Extract the [x, y] coordinate from the center of the cell holding the provided text.  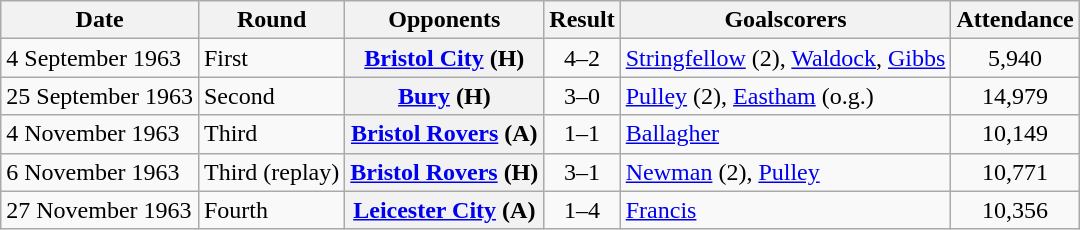
Bristol Rovers (A) [444, 134]
Francis [786, 210]
Goalscorers [786, 20]
4 November 1963 [100, 134]
6 November 1963 [100, 172]
5,940 [1015, 58]
Leicester City (A) [444, 210]
Second [271, 96]
25 September 1963 [100, 96]
First [271, 58]
1–4 [582, 210]
Pulley (2), Eastham (o.g.) [786, 96]
Newman (2), Pulley [786, 172]
Opponents [444, 20]
Bristol City (H) [444, 58]
Round [271, 20]
Ballagher [786, 134]
Bristol Rovers (H) [444, 172]
Third (replay) [271, 172]
Date [100, 20]
4 September 1963 [100, 58]
Result [582, 20]
10,149 [1015, 134]
Third [271, 134]
10,356 [1015, 210]
Stringfellow (2), Waldock, Gibbs [786, 58]
3–0 [582, 96]
27 November 1963 [100, 210]
4–2 [582, 58]
10,771 [1015, 172]
1–1 [582, 134]
3–1 [582, 172]
Attendance [1015, 20]
Bury (H) [444, 96]
Fourth [271, 210]
14,979 [1015, 96]
